Return [X, Y] of the center of cell containing provided text 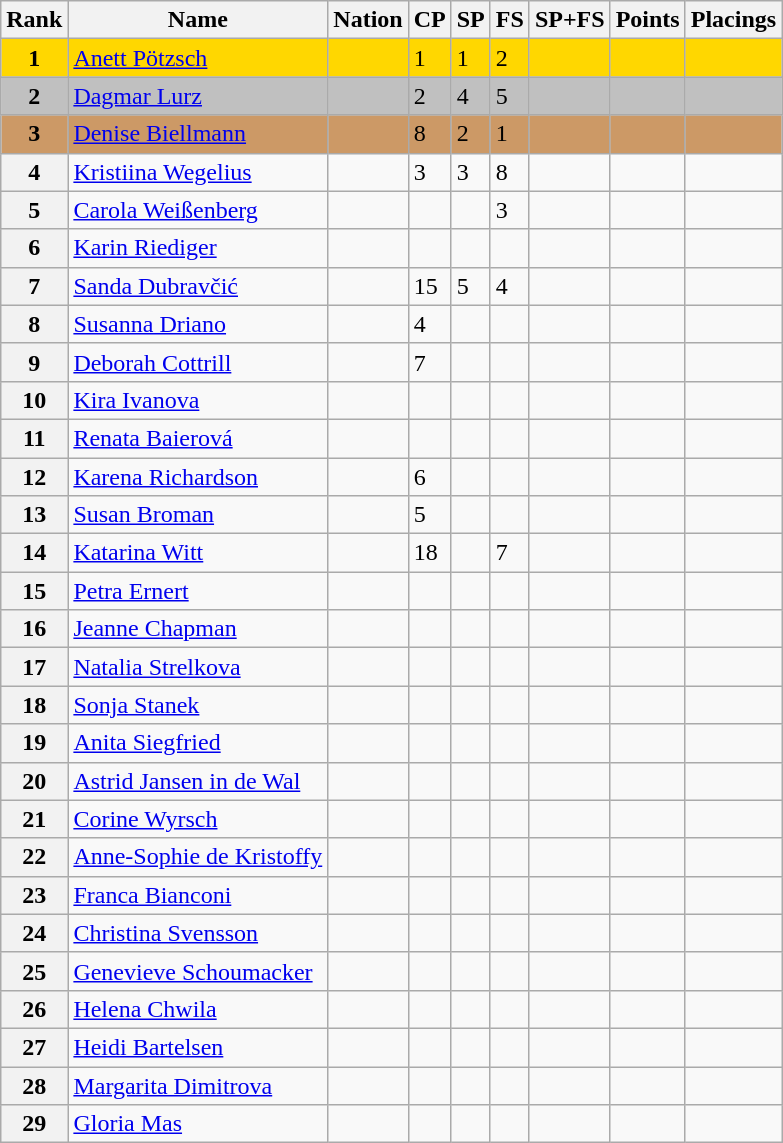
Nation [368, 20]
Name [198, 20]
SP+FS [570, 20]
Petra Ernert [198, 591]
Points [648, 20]
Deborah Cottrill [198, 362]
Natalia Strelkova [198, 667]
FS [510, 20]
9 [34, 362]
25 [34, 971]
Susan Broman [198, 515]
Sonja Stanek [198, 705]
Renata Baierová [198, 438]
Anett Pötzsch [198, 58]
SP [470, 20]
Corine Wyrsch [198, 819]
Christina Svensson [198, 933]
Rank [34, 20]
Franca Bianconi [198, 895]
Kira Ivanova [198, 400]
Katarina Witt [198, 553]
21 [34, 819]
16 [34, 629]
Karin Riediger [198, 248]
CP [430, 20]
Genevieve Schoumacker [198, 971]
Kristiina Wegelius [198, 172]
17 [34, 667]
24 [34, 933]
13 [34, 515]
27 [34, 1047]
Anita Siegfried [198, 743]
Carola Weißenberg [198, 210]
Sanda Dubravčić [198, 286]
29 [34, 1124]
14 [34, 553]
Margarita Dimitrova [198, 1085]
Karena Richardson [198, 477]
23 [34, 895]
Anne-Sophie de Kristoffy [198, 857]
12 [34, 477]
Dagmar Lurz [198, 96]
Susanna Driano [198, 324]
20 [34, 781]
19 [34, 743]
11 [34, 438]
26 [34, 1009]
28 [34, 1085]
Heidi Bartelsen [198, 1047]
22 [34, 857]
Jeanne Chapman [198, 629]
Denise Biellmann [198, 134]
10 [34, 400]
Placings [733, 20]
Astrid Jansen in de Wal [198, 781]
Gloria Mas [198, 1124]
Helena Chwila [198, 1009]
